Output the [x, y] coordinate of the center of the cell containing the given text.  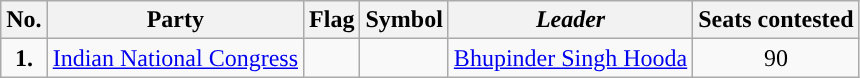
No. [24, 20]
Flag [332, 20]
Party [175, 20]
Bhupinder Singh Hooda [570, 58]
Leader [570, 20]
1. [24, 58]
90 [776, 58]
Symbol [404, 20]
Seats contested [776, 20]
Indian National Congress [175, 58]
